Scan for the cell matching the given text and deliver its [X, Y] coordinate at center. 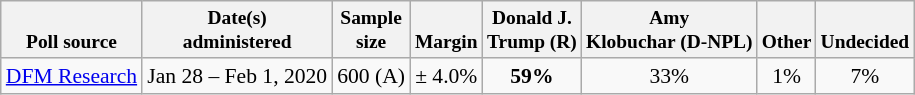
600 (A) [371, 76]
Date(s)administered [237, 30]
Poll source [72, 30]
59% [532, 76]
33% [669, 76]
Margin [446, 30]
Undecided [865, 30]
1% [786, 76]
Other [786, 30]
AmyKlobuchar (D-NPL) [669, 30]
Jan 28 – Feb 1, 2020 [237, 76]
7% [865, 76]
Donald J.Trump (R) [532, 30]
± 4.0% [446, 76]
DFM Research [72, 76]
Samplesize [371, 30]
